Pinpoint the cell where the given text exists, returning its [x, y] midpoint coordinate. 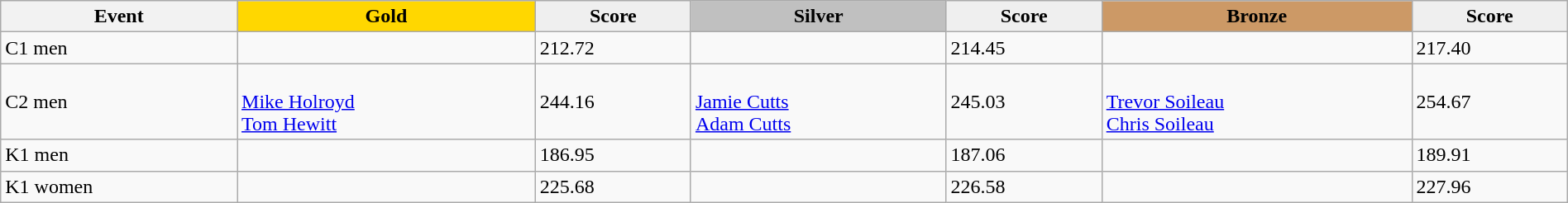
244.16 [613, 101]
Gold [387, 17]
Mike HolroydTom Hewitt [387, 101]
Trevor SoileauChris Soileau [1257, 101]
Bronze [1257, 17]
217.40 [1489, 48]
Jamie CuttsAdam Cutts [819, 101]
187.06 [1024, 155]
212.72 [613, 48]
214.45 [1024, 48]
227.96 [1489, 186]
254.67 [1489, 101]
Event [119, 17]
C1 men [119, 48]
245.03 [1024, 101]
226.58 [1024, 186]
225.68 [613, 186]
C2 men [119, 101]
186.95 [613, 155]
K1 men [119, 155]
189.91 [1489, 155]
Silver [819, 17]
K1 women [119, 186]
